Locate the cell with the specified text and output its [x, y] center coordinate. 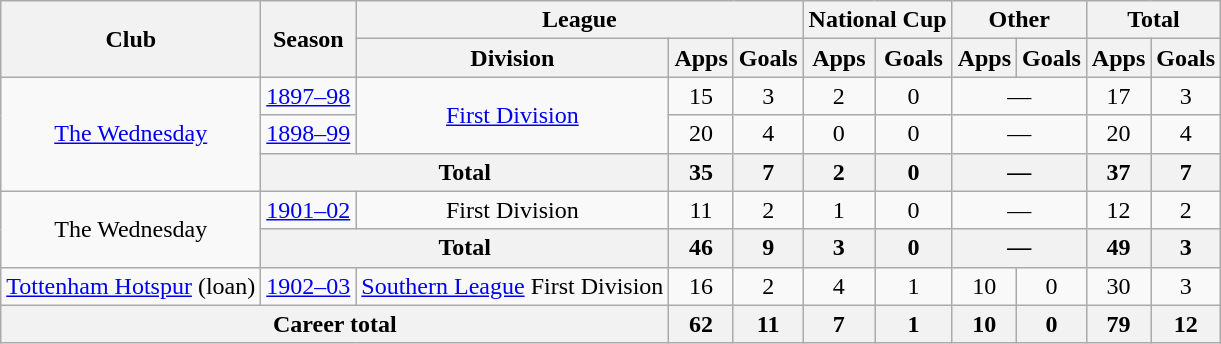
16 [701, 286]
Career total [335, 324]
Division [512, 58]
Season [308, 39]
79 [1118, 324]
Tottenham Hotspur (loan) [131, 286]
Club [131, 39]
9 [768, 248]
49 [1118, 248]
46 [701, 248]
62 [701, 324]
1902–03 [308, 286]
Other [1019, 20]
35 [701, 172]
30 [1118, 286]
National Cup [878, 20]
17 [1118, 96]
Southern League First Division [512, 286]
15 [701, 96]
1897–98 [308, 96]
37 [1118, 172]
League [580, 20]
1898–99 [308, 134]
1901–02 [308, 210]
